Scan for the cell matching the given text and deliver its (x, y) coordinate at center. 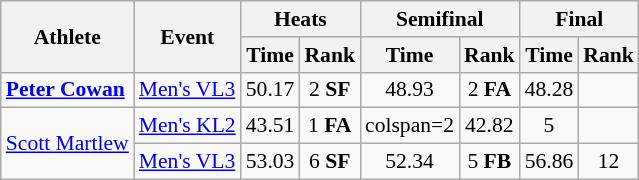
Scott Martlew (68, 144)
Peter Cowan (68, 90)
42.82 (490, 126)
48.93 (410, 90)
56.86 (550, 162)
48.28 (550, 90)
colspan=2 (410, 126)
Final (580, 19)
1 FA (330, 126)
43.51 (270, 126)
5 (550, 126)
Event (188, 36)
53.03 (270, 162)
Semifinal (440, 19)
5 FB (490, 162)
Men's KL2 (188, 126)
2 FA (490, 90)
Heats (300, 19)
6 SF (330, 162)
52.34 (410, 162)
50.17 (270, 90)
12 (608, 162)
Athlete (68, 36)
2 SF (330, 90)
